Provide the (x, y) coordinate of the cell's center where the given text is located.  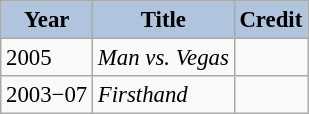
2003−07 (47, 95)
2005 (47, 58)
Firsthand (164, 95)
Year (47, 20)
Title (164, 20)
Credit (270, 20)
Man vs. Vegas (164, 58)
